Output the (X, Y) coordinate of the center of the cell containing the given text.  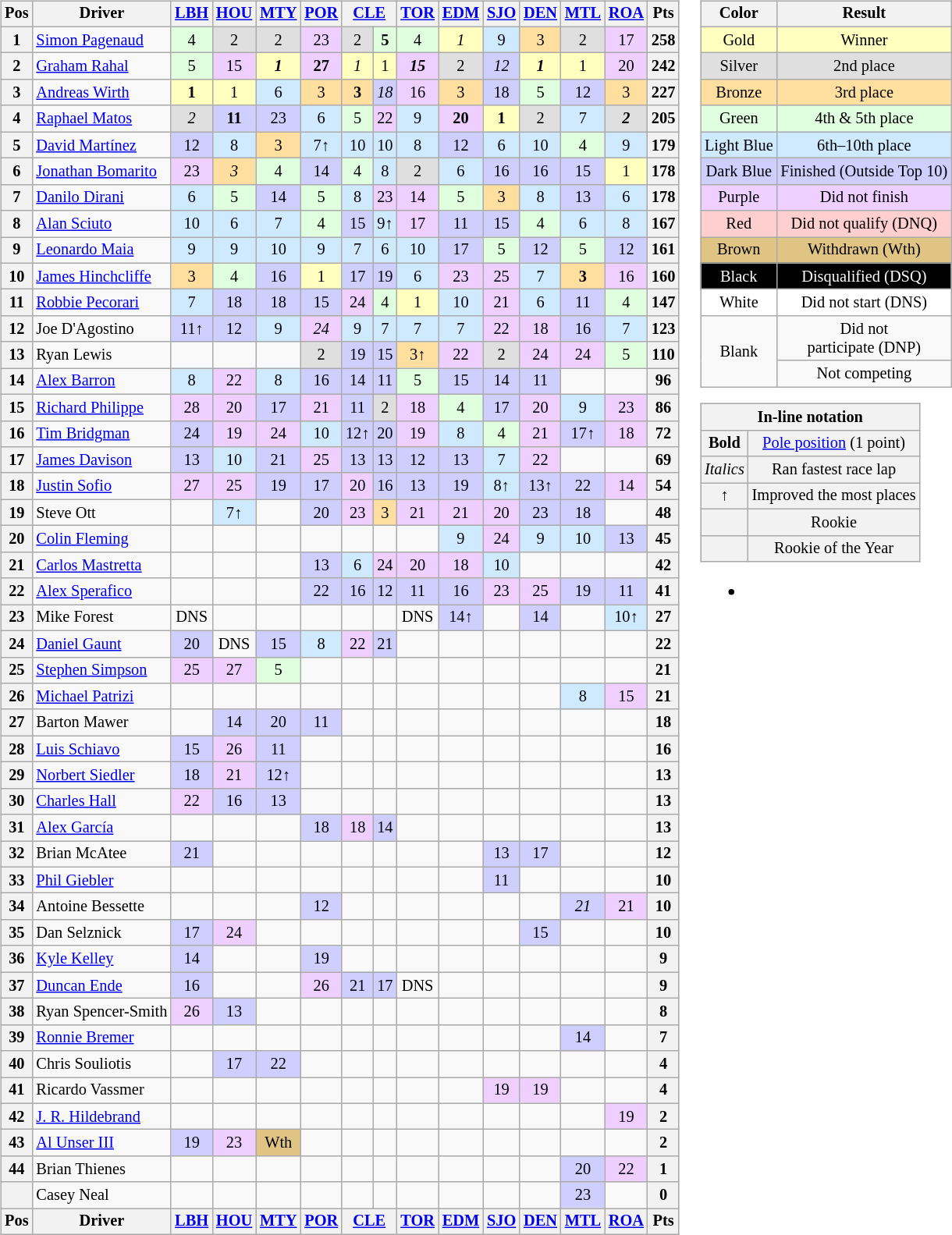
Brown (738, 250)
14↑ (460, 618)
Justin Sofio (101, 486)
Black (738, 276)
242 (663, 66)
Andreas Wirth (101, 93)
258 (663, 40)
Silver (738, 66)
8↑ (501, 486)
35 (16, 933)
Graham Rahal (101, 66)
Carlos Mastretta (101, 565)
Ricardo Vassmer (101, 1091)
69 (663, 460)
Steve Ott (101, 513)
Did not qualify (DNQ) (865, 224)
Brian McAtee (101, 854)
Casey Neal (101, 1195)
Alex Sperafico (101, 591)
48 (663, 513)
33 (16, 880)
Italics (724, 470)
Kyle Kelley (101, 959)
Gold (738, 40)
Pole position (1 point) (834, 443)
Joe D'Agostino (101, 329)
Simon Pagenaud (101, 40)
Wth (278, 1143)
31 (16, 828)
167 (663, 224)
↑ (724, 496)
227 (663, 93)
11↑ (192, 329)
Ronnie Bremer (101, 1038)
36 (16, 959)
Result (865, 14)
37 (16, 985)
Jonathan Bomarito (101, 172)
Tim Bridgman (101, 434)
Not competing (865, 374)
Norbert Siedler (101, 775)
44 (16, 1169)
205 (663, 119)
Dark Blue (738, 172)
6th–10th place (865, 145)
In-line notation (810, 417)
10↑ (626, 618)
Luis Schiavo (101, 749)
Disqualified (DSQ) (865, 276)
Withdrawn (Wth) (865, 250)
Phil Giebler (101, 880)
Ryan Spencer-Smith (101, 1012)
Barton Mawer (101, 722)
32 (16, 854)
45 (663, 539)
0 (663, 1195)
96 (663, 382)
Chris Souliotis (101, 1064)
Dan Selznick (101, 933)
Brian Thienes (101, 1169)
Al Unser III (101, 1143)
Raphael Matos (101, 119)
13↑ (540, 486)
Ryan Lewis (101, 355)
Mike Forest (101, 618)
Winner (865, 40)
Richard Philippe (101, 407)
9↑ (385, 224)
James Davison (101, 460)
David Martínez (101, 145)
4th & 5th place (865, 119)
43 (16, 1143)
30 (16, 801)
Bronze (738, 93)
123 (663, 329)
17↑ (583, 434)
Rookie of the Year (834, 548)
Green (738, 119)
86 (663, 407)
Ran fastest race lap (834, 470)
179 (663, 145)
Bold (724, 443)
161 (663, 250)
Charles Hall (101, 801)
Leonardo Maia (101, 250)
2nd place (865, 66)
James Hinchcliffe (101, 276)
Daniel Gaunt (101, 644)
39 (16, 1038)
Alex Barron (101, 382)
Purple (738, 197)
29 (16, 775)
Alex García (101, 828)
Blank (738, 351)
Color (738, 14)
40 (16, 1064)
3rd place (865, 93)
34 (16, 907)
Duncan Ende (101, 985)
Red (738, 224)
3↑ (417, 355)
147 (663, 303)
110 (663, 355)
Light Blue (738, 145)
Michael Patrizi (101, 697)
Antoine Bessette (101, 907)
J. R. Hildebrand (101, 1116)
72 (663, 434)
Improved the most places (834, 496)
160 (663, 276)
38 (16, 1012)
Rookie (834, 522)
Did notparticipate (DNP) (865, 339)
Finished (Outside Top 10) (865, 172)
Colin Fleming (101, 539)
Robbie Pecorari (101, 303)
Danilo Dirani (101, 197)
White (738, 303)
54 (663, 486)
Did not finish (865, 197)
Stephen Simpson (101, 670)
Alan Sciuto (101, 224)
Did not start (DNS) (865, 303)
